Locate the cell with the specified text and output its (X, Y) center coordinate. 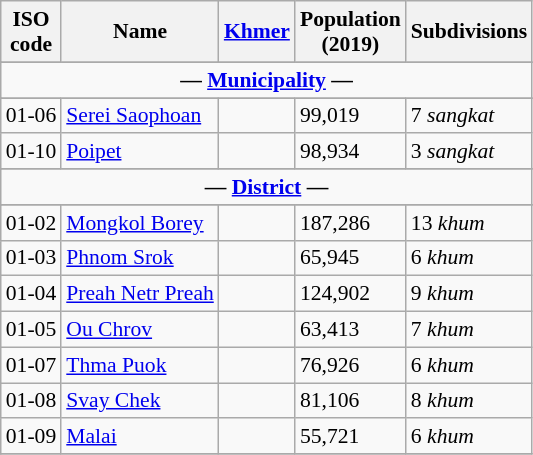
Phnom Srok (140, 258)
124,902 (350, 294)
65,945 (350, 258)
01-05 (31, 330)
7 sangkat (470, 116)
13 khum (470, 223)
Preah Netr Preah (140, 294)
63,413 (350, 330)
01-04 (31, 294)
76,926 (350, 365)
7 khum (470, 330)
01-09 (31, 437)
Khmer (257, 32)
81,106 (350, 401)
9 khum (470, 294)
98,934 (350, 152)
187,286 (350, 223)
Serei Saophoan (140, 116)
Name (140, 32)
— Municipality — (267, 80)
3 sangkat (470, 152)
01-10 (31, 152)
Mongkol Borey (140, 223)
Svay Chek (140, 401)
99,019 (350, 116)
Ou Chrov (140, 330)
55,721 (350, 437)
8 khum (470, 401)
01-07 (31, 365)
01-02 (31, 223)
Thma Puok (140, 365)
01-03 (31, 258)
01-08 (31, 401)
Subdivisions (470, 32)
ISOcode (31, 32)
— District — (267, 187)
Poipet (140, 152)
01-06 (31, 116)
Population(2019) (350, 32)
Malai (140, 437)
